Provide the (X, Y) coordinate of the cell's center where the given text is located.  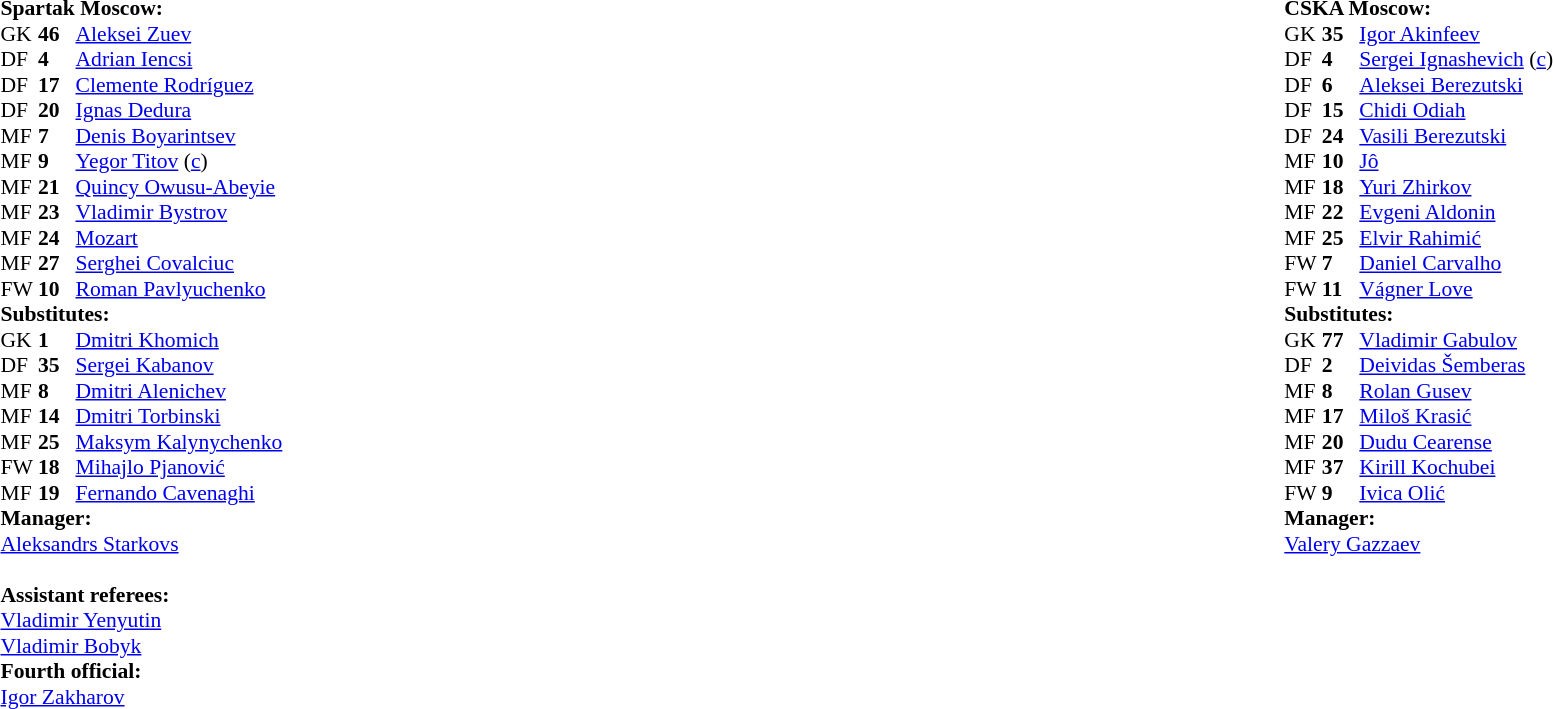
Mozart (180, 238)
Vladimir Bystrov (180, 213)
Yuri Zhirkov (1456, 187)
21 (57, 187)
46 (57, 34)
Dmitri Alenichev (180, 391)
Clemente Rodríguez (180, 85)
Yegor Titov (c) (180, 161)
77 (1341, 340)
37 (1341, 467)
Quincy Owusu-Abeyie (180, 187)
Evgeni Aldonin (1456, 213)
Rolan Gusev (1456, 391)
Sergei Kabanov (180, 365)
2 (1341, 365)
Igor Akinfeev (1456, 34)
Vasili Berezutski (1456, 136)
Ignas Dedura (180, 111)
11 (1341, 289)
Vladimir Gabulov (1456, 340)
Kirill Kochubei (1456, 467)
Chidi Odiah (1456, 111)
Denis Boyarintsev (180, 136)
Aleksei Berezutski (1456, 85)
23 (57, 213)
Adrian Iencsi (180, 59)
14 (57, 417)
1 (57, 340)
Serghei Covalciuc (180, 263)
Deividas Šemberas (1456, 365)
Dmitri Torbinski (180, 417)
Aleksandrs StarkovsAssistant referees: Vladimir Yenyutin Vladimir Bobyk Fourth official: Igor Zakharov (141, 620)
27 (57, 263)
Mihajlo Pjanović (180, 467)
Ivica Olić (1456, 493)
15 (1341, 111)
19 (57, 493)
Sergei Ignashevich (c) (1456, 59)
Roman Pavlyuchenko (180, 289)
Vágner Love (1456, 289)
22 (1341, 213)
Valery Gazzaev (1418, 544)
Dudu Cearense (1456, 442)
Maksym Kalynychenko (180, 442)
Elvir Rahimić (1456, 238)
Aleksei Zuev (180, 34)
Fernando Cavenaghi (180, 493)
Jô (1456, 161)
Dmitri Khomich (180, 340)
Daniel Carvalho (1456, 263)
6 (1341, 85)
Miloš Krasić (1456, 417)
